Identify which cell holds the provided text, then report its [X, Y] central coordinate. 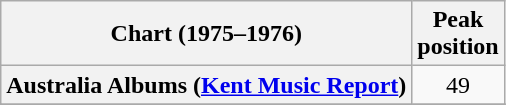
49 [458, 85]
Australia Albums (Kent Music Report) [206, 85]
Peakposition [458, 34]
Chart (1975–1976) [206, 34]
